Return the [X, Y] coordinate for the center point of the cell that contains the specified text.  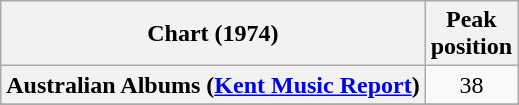
38 [471, 85]
Australian Albums (Kent Music Report) [213, 85]
Peakposition [471, 34]
Chart (1974) [213, 34]
